Provide the (x, y) coordinate of the cell's center where the given text is located.  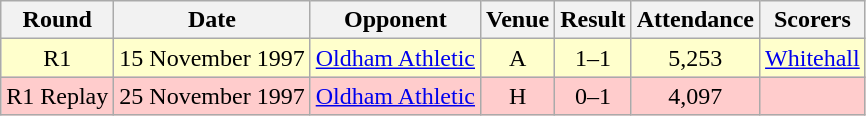
25 November 1997 (212, 96)
Attendance (695, 20)
Whitehall (813, 58)
Scorers (813, 20)
4,097 (695, 96)
Result (593, 20)
Opponent (395, 20)
R1 (58, 58)
R1 Replay (58, 96)
0–1 (593, 96)
Venue (518, 20)
Round (58, 20)
A (518, 58)
5,253 (695, 58)
1–1 (593, 58)
Date (212, 20)
15 November 1997 (212, 58)
H (518, 96)
